Identify which cell holds the provided text, then report its (X, Y) central coordinate. 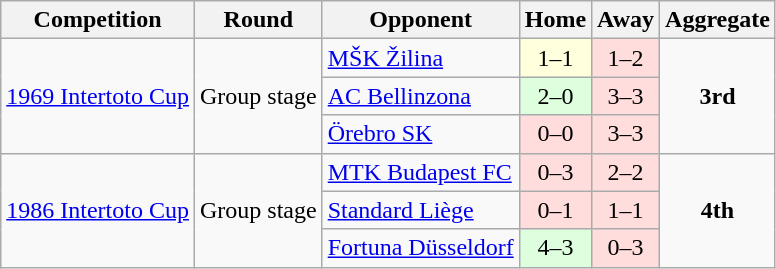
MTK Budapest FC (420, 172)
AC Bellinzona (420, 96)
3rd (718, 96)
Aggregate (718, 20)
Away (626, 20)
0–0 (555, 134)
Standard Liège (420, 210)
2–2 (626, 172)
Competition (98, 20)
1–2 (626, 58)
0–1 (555, 210)
4–3 (555, 248)
Round (258, 20)
Örebro SK (420, 134)
Home (555, 20)
1986 Intertoto Cup (98, 210)
Opponent (420, 20)
2–0 (555, 96)
MŠK Žilina (420, 58)
1969 Intertoto Cup (98, 96)
Fortuna Düsseldorf (420, 248)
4th (718, 210)
